Detect which cell encompasses the target text, then output its (X, Y) center coordinate. 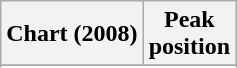
Chart (2008) (72, 34)
Peak position (189, 34)
